From the cell containing the given text, extract its center point as [x, y] coordinate. 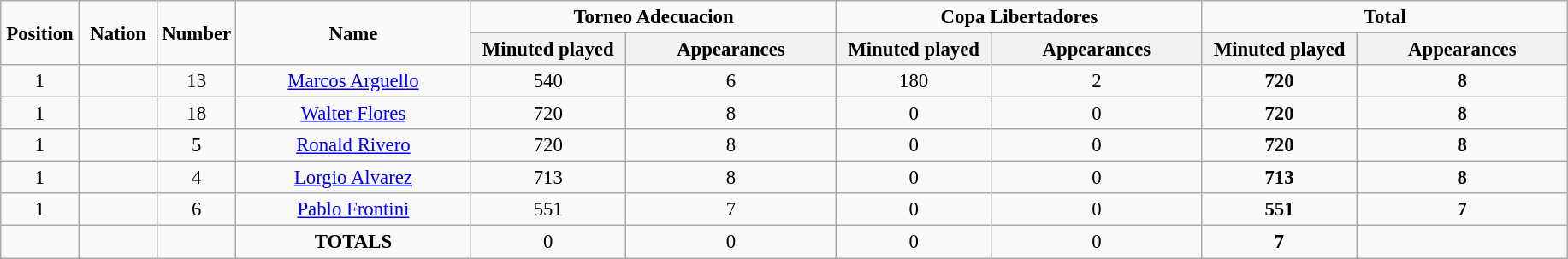
540 [547, 81]
4 [197, 178]
Torneo Adecuacion [654, 17]
Lorgio Alvarez [354, 178]
Pablo Frontini [354, 209]
Name [354, 32]
Ronald Rivero [354, 145]
5 [197, 145]
Copa Libertadores [1020, 17]
13 [197, 81]
Total [1385, 17]
180 [914, 81]
Number [197, 32]
Nation [118, 32]
Walter Flores [354, 114]
Marcos Arguello [354, 81]
Position [40, 32]
TOTALS [354, 242]
18 [197, 114]
2 [1097, 81]
